Locate the cell with the specified text and output its (x, y) center coordinate. 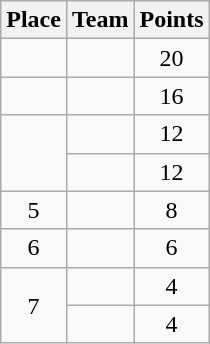
Place (34, 20)
8 (172, 210)
20 (172, 58)
Points (172, 20)
7 (34, 305)
Team (100, 20)
5 (34, 210)
16 (172, 96)
